Search for the cell housing the specified text and yield its [X, Y] center coordinate. 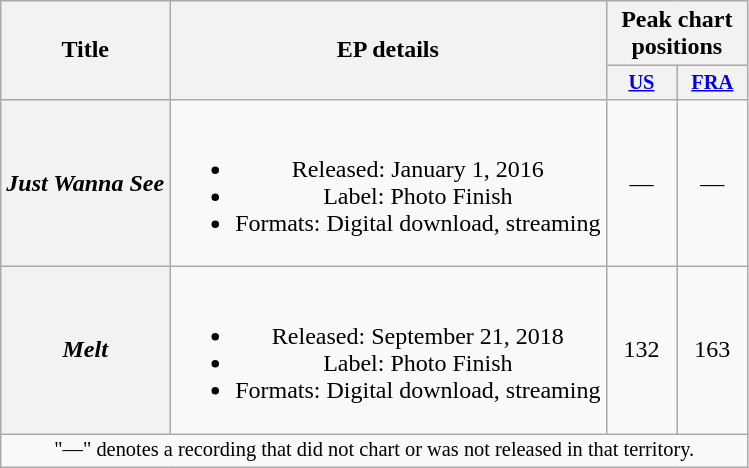
132 [642, 350]
Melt [86, 350]
FRA [712, 83]
Released: September 21, 2018Label: Photo FinishFormats: Digital download, streaming [388, 350]
Peak chart positions [677, 34]
Released: January 1, 2016Label: Photo FinishFormats: Digital download, streaming [388, 182]
US [642, 83]
Just Wanna See [86, 182]
163 [712, 350]
EP details [388, 50]
"—" denotes a recording that did not chart or was not released in that territory. [374, 451]
Title [86, 50]
